Provide the [x, y] coordinate of the cell's center where the given text is located.  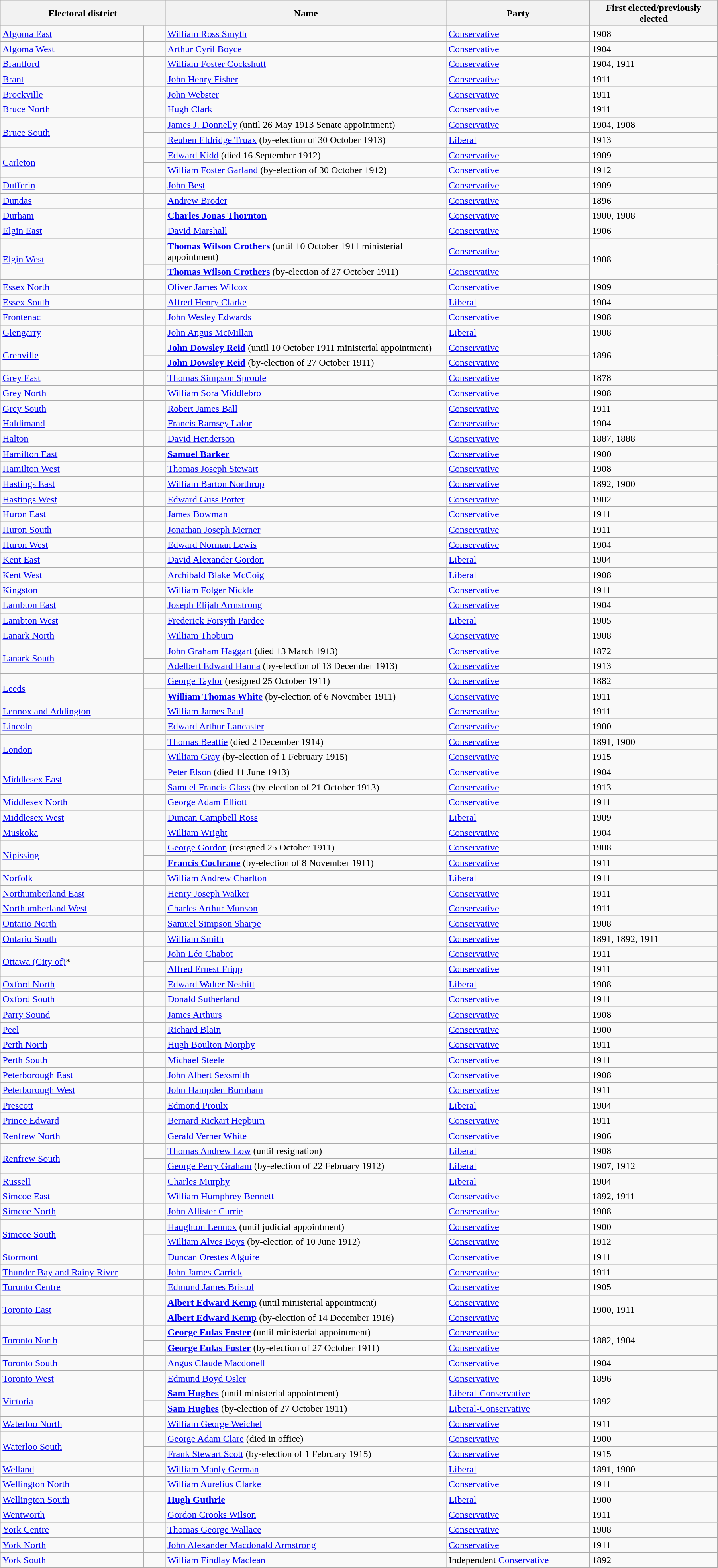
George Adam Clare (died in office) [306, 1439]
Huron East [72, 514]
Peterborough West [72, 1090]
Brantford [72, 64]
Halton [72, 438]
Alfred Henry Clarke [306, 302]
York South [72, 1560]
Toronto South [72, 1363]
Parry Sound [72, 1015]
David Henderson [306, 438]
Renfrew North [72, 1136]
Wentworth [72, 1515]
Lanark South [72, 658]
Frank Stewart Scott (by-election of 1 February 1915) [306, 1454]
Lennox and Addington [72, 712]
Northumberland West [72, 908]
William Thomas White (by-election of 6 November 1911) [306, 696]
Edward Walter Nesbitt [306, 984]
Middlesex East [72, 780]
Toronto North [72, 1340]
William James Paul [306, 712]
Lambton East [72, 605]
Kingston [72, 590]
Frontenac [72, 317]
York North [72, 1545]
Gerald Verner White [306, 1136]
William Findlay Maclean [306, 1560]
Perth North [72, 1045]
Electoral district [83, 14]
Gordon Crooks Wilson [306, 1515]
Arthur Cyril Boyce [306, 49]
John Webster [306, 94]
Hugh Clark [306, 109]
William George Weichel [306, 1423]
Duncan Campbell Ross [306, 817]
Edmund Boyd Osler [306, 1378]
George Perry Graham (by-election of 22 February 1912) [306, 1166]
William Andrew Charlton [306, 878]
Kent East [72, 560]
Prince Edward [72, 1120]
Joseph Elijah Armstrong [306, 605]
Edward Arthur Lancaster [306, 727]
Brant [72, 79]
Samuel Simpson Sharpe [306, 923]
Victoria [72, 1401]
Hugh Boulton Morphy [306, 1045]
Independent Conservative [518, 1560]
Toronto Centre [72, 1287]
Toronto East [72, 1310]
Thomas Beattie (died 2 December 1914) [306, 742]
Reuben Eldridge Truax (by-election of 30 October 1913) [306, 140]
Thomas Simpson Sproule [306, 378]
Algoma East [72, 34]
Durham [72, 216]
Haughton Lennox (until judicial appointment) [306, 1227]
Huron South [72, 530]
Alfred Ernest Fripp [306, 969]
William Folger Nickle [306, 590]
Waterloo South [72, 1447]
Thomas Wilson Crothers (by-election of 27 October 1911) [306, 272]
John Dowsley Reid (by-election of 27 October 1911) [306, 363]
Albert Edward Kemp (by-election of 14 December 1916) [306, 1318]
1891, 1892, 1911 [653, 938]
James Arthurs [306, 1015]
Archibald Blake McCoig [306, 575]
William Sora Middlebro [306, 393]
Francis Ramsey Lalor [306, 423]
Kent West [72, 575]
1904, 1911 [653, 64]
Francis Cochrane (by-election of 8 November 1911) [306, 863]
1878 [653, 378]
Angus Claude Macdonell [306, 1363]
Waterloo North [72, 1423]
Andrew Broder [306, 200]
Prescott [72, 1105]
George Taylor (resigned 25 October 1911) [306, 681]
Samuel Barker [306, 454]
Party [518, 14]
Ottawa (City of)* [72, 962]
David Marshall [306, 231]
1892, 1900 [653, 484]
Thomas Wilson Crothers (until 10 October 1911 ministerial appointment) [306, 252]
Muskoka [72, 833]
William Aurelius Clarke [306, 1484]
Peel [72, 1030]
Hastings East [72, 484]
Hamilton West [72, 469]
Lanark North [72, 635]
Glengarry [72, 332]
Name [306, 14]
Hastings West [72, 499]
John Hampden Burnham [306, 1090]
Edward Guss Porter [306, 499]
James J. Donnelly (until 26 May 1913 Senate appointment) [306, 125]
Henry Joseph Walker [306, 893]
William Foster Garland (by-election of 30 October 1912) [306, 170]
Brockville [72, 94]
Norfolk [72, 878]
William Smith [306, 938]
1872 [653, 651]
William Foster Cockshutt [306, 64]
John Henry Fisher [306, 79]
Lincoln [72, 727]
York Centre [72, 1530]
Oliver James Wilcox [306, 287]
Lambton West [72, 620]
George Adam Elliott [306, 802]
John Alexander Macdonald Armstrong [306, 1545]
Middlesex West [72, 817]
Welland [72, 1469]
Frederick Forsyth Pardee [306, 620]
William Humphrey Bennett [306, 1197]
Charles Murphy [306, 1181]
Algoma West [72, 49]
Jonathan Joseph Merner [306, 530]
Essex South [72, 302]
Sam Hughes (by-election of 27 October 1911) [306, 1408]
John Wesley Edwards [306, 317]
Elgin East [72, 231]
Albert Edward Kemp (until ministerial appointment) [306, 1302]
Simcoe South [72, 1234]
Charles Arthur Munson [306, 908]
Edmond Proulx [306, 1105]
Peterborough East [72, 1075]
Samuel Francis Glass (by-election of 21 October 1913) [306, 787]
1892, 1911 [653, 1197]
1904, 1908 [653, 125]
William Thoburn [306, 635]
Bruce South [72, 132]
John Angus McMillan [306, 332]
Ontario North [72, 923]
Carleton [72, 162]
Perth South [72, 1060]
Edward Kidd (died 16 September 1912) [306, 155]
Grey South [72, 408]
Grey North [72, 393]
Thomas Joseph Stewart [306, 469]
Elgin West [72, 259]
John Albert Sexsmith [306, 1075]
Hugh Guthrie [306, 1500]
Northumberland East [72, 893]
1882, 1904 [653, 1340]
Essex North [72, 287]
Ontario South [72, 938]
London [72, 749]
Renfrew South [72, 1158]
Peter Elson (died 11 June 1913) [306, 772]
Oxford South [72, 999]
Dundas [72, 200]
1882 [653, 681]
Donald Sutherland [306, 999]
Stormont [72, 1257]
Thomas George Wallace [306, 1530]
Haldimand [72, 423]
Wellington South [72, 1500]
1887, 1888 [653, 438]
James Bowman [306, 514]
Simcoe North [72, 1212]
Nipissing [72, 855]
1907, 1912 [653, 1166]
First elected/previously elected [653, 14]
David Alexander Gordon [306, 560]
Adelbert Edward Hanna (by-election of 13 December 1913) [306, 666]
Hamilton East [72, 454]
Bruce North [72, 109]
William Alves Boys (by-election of 10 June 1912) [306, 1242]
Duncan Orestes Alguire [306, 1257]
Edmund James Bristol [306, 1287]
Thunder Bay and Rainy River [72, 1272]
Huron West [72, 545]
John Best [306, 185]
William Barton Northrup [306, 484]
William Manly German [306, 1469]
John Léo Chabot [306, 954]
William Wright [306, 833]
George Gordon (resigned 25 October 1911) [306, 848]
Wellington North [72, 1484]
Toronto West [72, 1378]
Dufferin [72, 185]
George Eulas Foster (until ministerial appointment) [306, 1333]
Simcoe East [72, 1197]
Middlesex North [72, 802]
Oxford North [72, 984]
Richard Blain [306, 1030]
Grey East [72, 378]
1902 [653, 499]
Bernard Rickart Hepburn [306, 1120]
John Dowsley Reid (until 10 October 1911 ministerial appointment) [306, 348]
Charles Jonas Thornton [306, 216]
John Graham Haggart (died 13 March 1913) [306, 651]
Sam Hughes (until ministerial appointment) [306, 1393]
Robert James Ball [306, 408]
William Gray (by-election of 1 February 1915) [306, 757]
Michael Steele [306, 1060]
Russell [72, 1181]
Thomas Andrew Low (until resignation) [306, 1151]
John James Carrick [306, 1272]
William Ross Smyth [306, 34]
1900, 1911 [653, 1310]
George Eulas Foster (by-election of 27 October 1911) [306, 1348]
Edward Norman Lewis [306, 545]
Grenville [72, 355]
1900, 1908 [653, 216]
John Allister Currie [306, 1212]
Leeds [72, 688]
